Provide the [X, Y] coordinate of the cell's center where the given text is located.  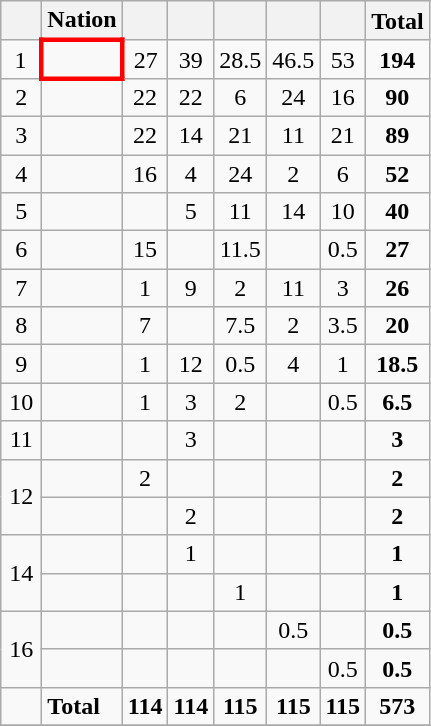
20 [398, 326]
53 [343, 59]
3.5 [343, 326]
28.5 [240, 59]
8 [22, 326]
52 [398, 173]
6.5 [398, 402]
90 [398, 97]
7.5 [240, 326]
Nation [82, 21]
11.5 [240, 250]
194 [398, 59]
46.5 [294, 59]
573 [398, 706]
26 [398, 288]
18.5 [398, 364]
15 [145, 250]
40 [398, 212]
39 [191, 59]
89 [398, 135]
